Find where the given text appears and provide that cell's center as [x, y] coordinate. 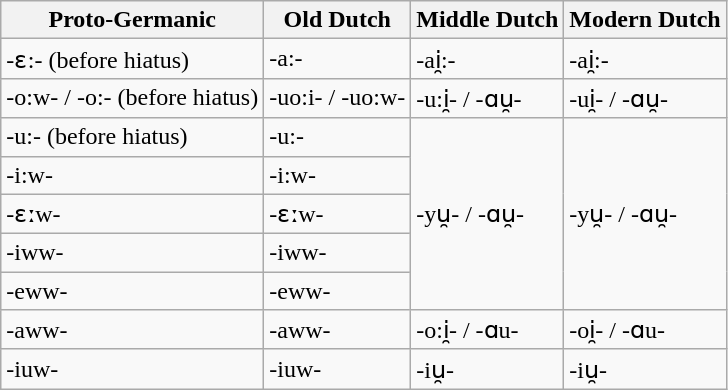
Old Dutch [338, 20]
-ɛ:- (before hiatus) [132, 59]
Modern Dutch [645, 20]
-o:i̯- / -ɑu- [488, 330]
-uo:i- / -uo:w- [338, 98]
-u:- [338, 137]
-o:w- / -o:- (before hiatus) [132, 98]
-oi̯- / -ɑu- [645, 330]
-ui̯- / -ɑu̯- [645, 98]
Middle Dutch [488, 20]
-a:- [338, 59]
-u:i̯- / -ɑu̯- [488, 98]
Proto-Germanic [132, 20]
-u:- (before hiatus) [132, 137]
